Search for the cell housing the specified text and yield its (x, y) center coordinate. 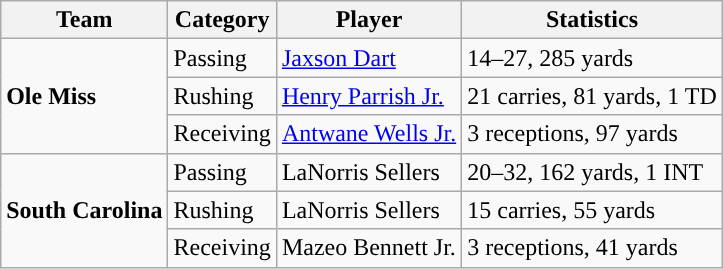
3 receptions, 41 yards (592, 248)
Statistics (592, 20)
21 carries, 81 yards, 1 TD (592, 96)
South Carolina (84, 210)
Antwane Wells Jr. (368, 134)
20–32, 162 yards, 1 INT (592, 172)
3 receptions, 97 yards (592, 134)
Ole Miss (84, 96)
15 carries, 55 yards (592, 210)
Mazeo Bennett Jr. (368, 248)
Player (368, 20)
Team (84, 20)
Henry Parrish Jr. (368, 96)
14–27, 285 yards (592, 58)
Jaxson Dart (368, 58)
Category (222, 20)
